From the cell containing the given text, extract its center point as (X, Y) coordinate. 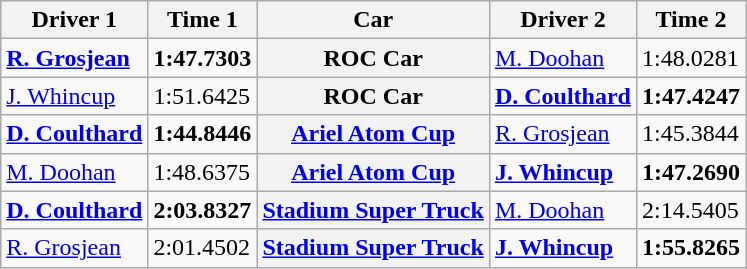
1:44.8446 (202, 134)
Time 2 (690, 20)
1:48.6375 (202, 172)
1:55.8265 (690, 248)
1:48.0281 (690, 58)
1:47.4247 (690, 96)
2:01.4502 (202, 248)
Time 1 (202, 20)
1:47.2690 (690, 172)
Driver 2 (562, 20)
Car (373, 20)
1:51.6425 (202, 96)
Driver 1 (74, 20)
1:47.7303 (202, 58)
2:03.8327 (202, 210)
2:14.5405 (690, 210)
1:45.3844 (690, 134)
